Scan for the cell matching the given text and deliver its [x, y] coordinate at center. 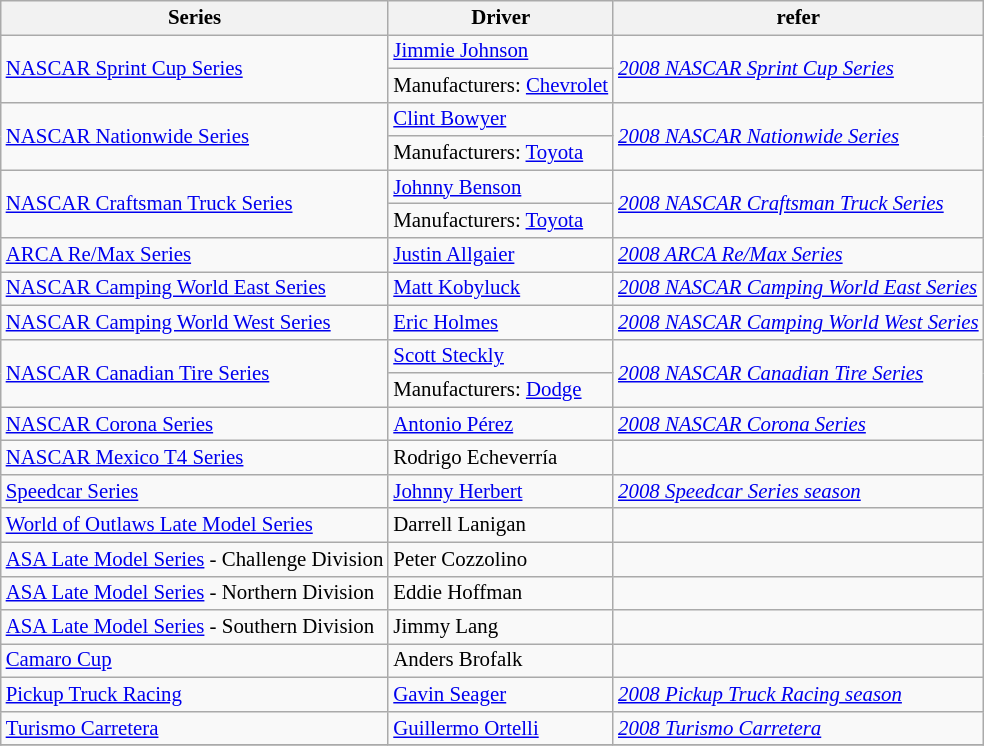
NASCAR Craftsman Truck Series [195, 204]
2008 Turismo Carretera [798, 728]
Rodrigo Echeverría [500, 458]
ASA Late Model Series - Southern Division [195, 627]
Driver [500, 18]
2008 Speedcar Series season [798, 491]
Gavin Seager [500, 695]
Eddie Hoffman [500, 593]
Justin Allgaier [500, 255]
Johnny Herbert [500, 491]
2008 NASCAR Craftsman Truck Series [798, 204]
2008 NASCAR Camping World West Series [798, 322]
ARCA Re/Max Series [195, 255]
Manufacturers: Dodge [500, 390]
Camaro Cup [195, 661]
Clint Bowyer [500, 119]
Turismo Carretera [195, 728]
Matt Kobyluck [500, 288]
Antonio Pérez [500, 424]
NASCAR Sprint Cup Series [195, 68]
NASCAR Corona Series [195, 424]
Scott Steckly [500, 356]
Guillermo Ortelli [500, 728]
Jimmy Lang [500, 627]
ASA Late Model Series - Challenge Division [195, 559]
2008 NASCAR Nationwide Series [798, 136]
Jimmie Johnson [500, 51]
Speedcar Series [195, 491]
Peter Cozzolino [500, 559]
refer [798, 18]
2008 NASCAR Corona Series [798, 424]
ASA Late Model Series - Northern Division [195, 593]
2008 NASCAR Sprint Cup Series [798, 68]
NASCAR Camping World West Series [195, 322]
Pickup Truck Racing [195, 695]
NASCAR Mexico T4 Series [195, 458]
NASCAR Camping World East Series [195, 288]
Eric Holmes [500, 322]
Johnny Benson [500, 187]
2008 NASCAR Canadian Tire Series [798, 373]
Manufacturers: Chevrolet [500, 85]
Series [195, 18]
NASCAR Nationwide Series [195, 136]
NASCAR Canadian Tire Series [195, 373]
World of Outlaws Late Model Series [195, 525]
Darrell Lanigan [500, 525]
2008 Pickup Truck Racing season [798, 695]
2008 ARCA Re/Max Series [798, 255]
2008 NASCAR Camping World East Series [798, 288]
Anders Brofalk [500, 661]
